Return [X, Y] of the center of cell containing provided text 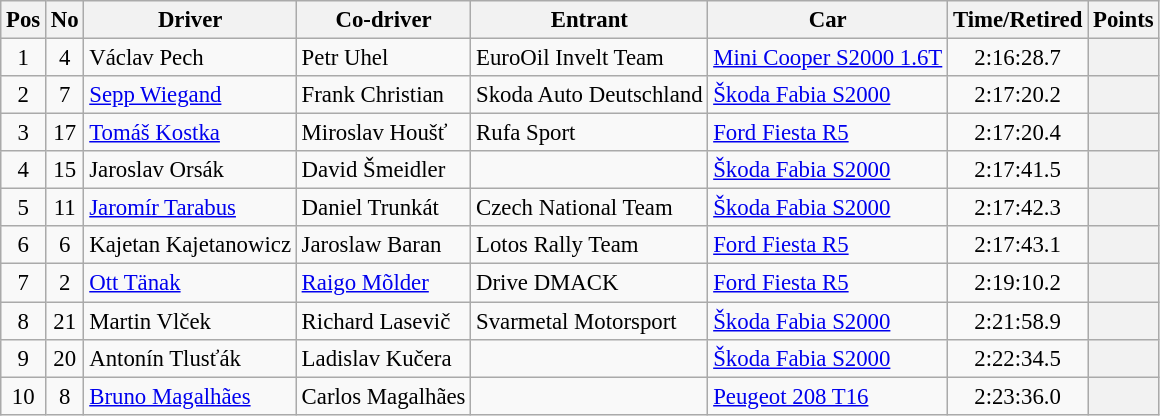
2:17:20.4 [1018, 133]
Jaroslaw Baran [383, 245]
Points [1124, 20]
11 [65, 208]
Sepp Wiegand [190, 95]
20 [65, 358]
15 [65, 170]
2:21:58.9 [1018, 321]
17 [65, 133]
Václav Pech [190, 58]
2:17:20.2 [1018, 95]
Richard Lasevič [383, 321]
Car [828, 20]
Carlos Magalhães [383, 396]
2:22:34.5 [1018, 358]
2:17:43.1 [1018, 245]
2:23:36.0 [1018, 396]
5 [24, 208]
Lotos Rally Team [590, 245]
2:16:28.7 [1018, 58]
Drive DMACK [590, 283]
Kajetan Kajetanowicz [190, 245]
2:19:10.2 [1018, 283]
Jaroslav Orsák [190, 170]
Martin Vlček [190, 321]
3 [24, 133]
Ott Tänak [190, 283]
EuroOil Invelt Team [590, 58]
Ladislav Kučera [383, 358]
2:17:42.3 [1018, 208]
Entrant [590, 20]
2:17:41.5 [1018, 170]
Co-driver [383, 20]
David Šmeidler [383, 170]
Antonín Tlusťák [190, 358]
21 [65, 321]
Frank Christian [383, 95]
10 [24, 396]
Miroslav Houšť [383, 133]
Czech National Team [590, 208]
Bruno Magalhães [190, 396]
Petr Uhel [383, 58]
Raigo Mõlder [383, 283]
Daniel Trunkát [383, 208]
Skoda Auto Deutschland [590, 95]
No [65, 20]
Peugeot 208 T16 [828, 396]
1 [24, 58]
Pos [24, 20]
Mini Cooper S2000 1.6T [828, 58]
Tomáš Kostka [190, 133]
9 [24, 358]
Time/Retired [1018, 20]
Jaromír Tarabus [190, 208]
Driver [190, 20]
Svarmetal Motorsport [590, 321]
Rufa Sport [590, 133]
